Search for the cell housing the specified text and yield its (X, Y) center coordinate. 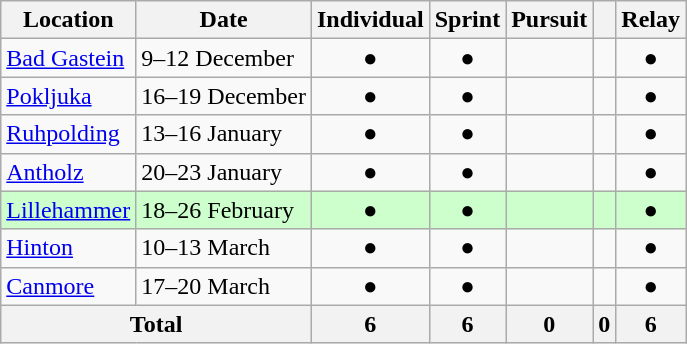
Pokljuka (68, 96)
17–20 March (224, 286)
Total (156, 324)
Antholz (68, 172)
Pursuit (550, 20)
18–26 February (224, 210)
Individual (370, 20)
10–13 March (224, 248)
Ruhpolding (68, 134)
Date (224, 20)
16–19 December (224, 96)
9–12 December (224, 58)
20–23 January (224, 172)
Location (68, 20)
Hinton (68, 248)
Lillehammer (68, 210)
Canmore (68, 286)
Bad Gastein (68, 58)
Sprint (467, 20)
13–16 January (224, 134)
Relay (651, 20)
